Detect which cell encompasses the target text, then output its (x, y) center coordinate. 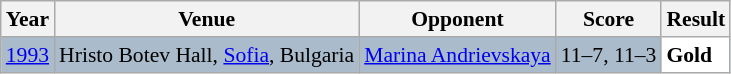
Year (28, 19)
Gold (696, 55)
1993 (28, 55)
Marina Andrievskaya (458, 55)
Opponent (458, 19)
Result (696, 19)
Venue (206, 19)
11–7, 11–3 (609, 55)
Score (609, 19)
Hristo Botev Hall, Sofia, Bulgaria (206, 55)
